Determine the (x, y) coordinate at the center of the cell enclosing the given text.  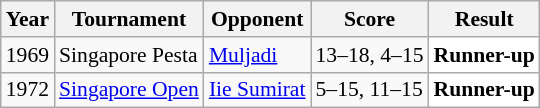
1972 (28, 90)
13–18, 4–15 (369, 55)
Opponent (258, 19)
Muljadi (258, 55)
Score (369, 19)
Year (28, 19)
1969 (28, 55)
Singapore Open (129, 90)
Result (484, 19)
Singapore Pesta (129, 55)
Iie Sumirat (258, 90)
5–15, 11–15 (369, 90)
Tournament (129, 19)
